Output the [X, Y] coordinate of the center of the cell containing the given text.  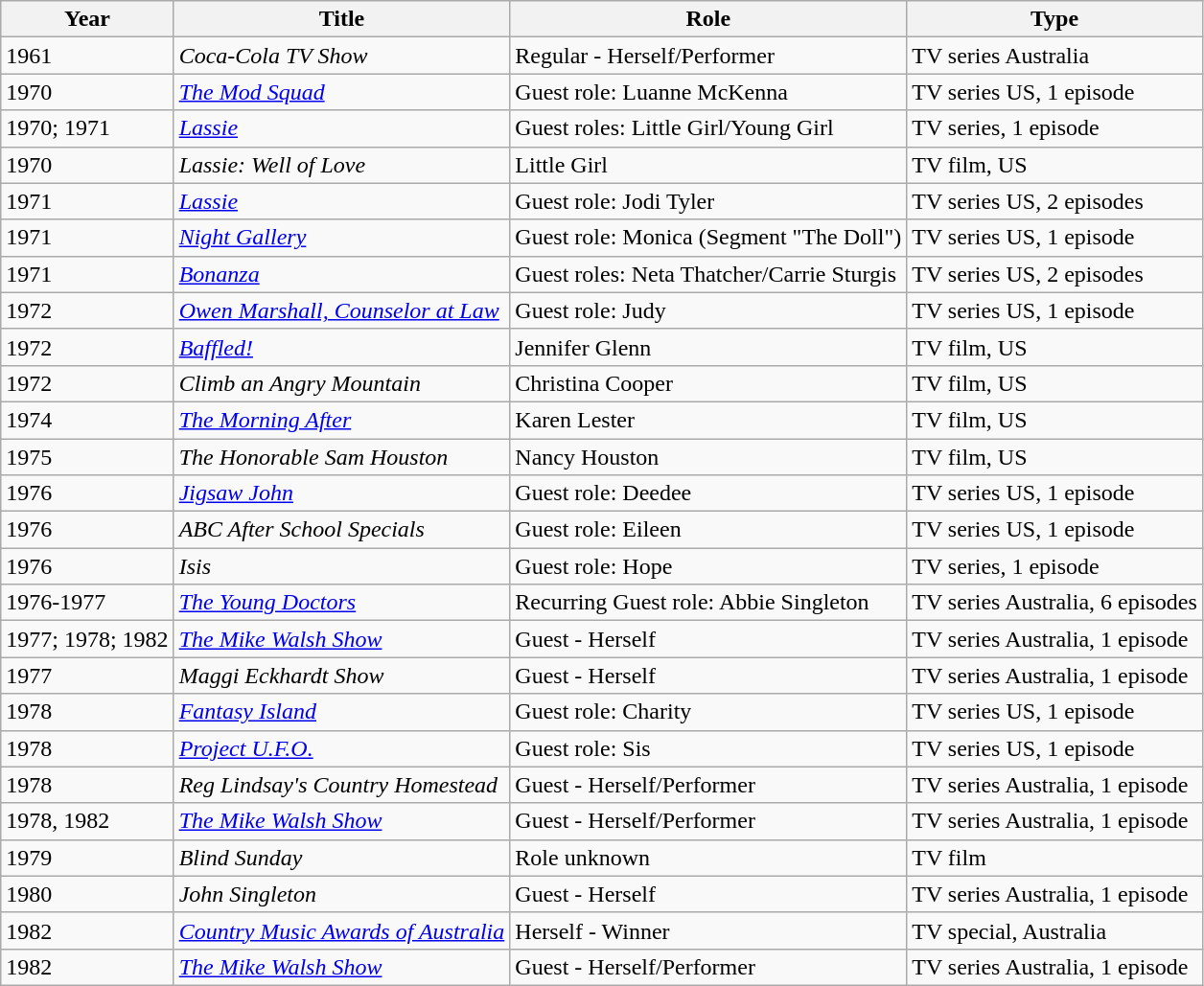
1980 [87, 894]
ABC After School Specials [341, 530]
Karen Lester [708, 420]
Title [341, 19]
Project U.F.O. [341, 748]
1977; 1978; 1982 [87, 639]
Regular - Herself/Performer [708, 56]
Type [1054, 19]
1970; 1971 [87, 128]
Isis [341, 566]
Guest role: Monica (Segment "The Doll") [708, 238]
Guest role: Eileen [708, 530]
John Singleton [341, 894]
1979 [87, 858]
Role [708, 19]
Bonanza [341, 274]
Guest role: Judy [708, 310]
TV film [1054, 858]
Guest roles: Neta Thatcher/Carrie Sturgis [708, 274]
Night Gallery [341, 238]
Guest role: Deedee [708, 493]
Guest role: Jodi Tyler [708, 201]
Role unknown [708, 858]
Herself - Winner [708, 930]
Lassie: Well of Love [341, 165]
Country Music Awards of Australia [341, 930]
Year [87, 19]
1976-1977 [87, 603]
Jennifer Glenn [708, 347]
Baffled! [341, 347]
Little Girl [708, 165]
Guest role: Luanne McKenna [708, 92]
The Honorable Sam Houston [341, 457]
1978, 1982 [87, 821]
1961 [87, 56]
Nancy Houston [708, 457]
The Young Doctors [341, 603]
Maggi Eckhardt Show [341, 676]
Fantasy Island [341, 712]
Jigsaw John [341, 493]
Guest role: Hope [708, 566]
Owen Marshall, Counselor at Law [341, 310]
Climb an Angry Mountain [341, 383]
Guest role: Charity [708, 712]
Recurring Guest role: Abbie Singleton [708, 603]
TV series Australia [1054, 56]
Guest role: Sis [708, 748]
The Mod Squad [341, 92]
Blind Sunday [341, 858]
Reg Lindsay's Country Homestead [341, 785]
1977 [87, 676]
Coca-Cola TV Show [341, 56]
Christina Cooper [708, 383]
TV special, Australia [1054, 930]
Guest roles: Little Girl/Young Girl [708, 128]
TV series Australia, 6 episodes [1054, 603]
The Morning After [341, 420]
1974 [87, 420]
1975 [87, 457]
